Determine the (X, Y) coordinate at the center of the cell enclosing the given text.  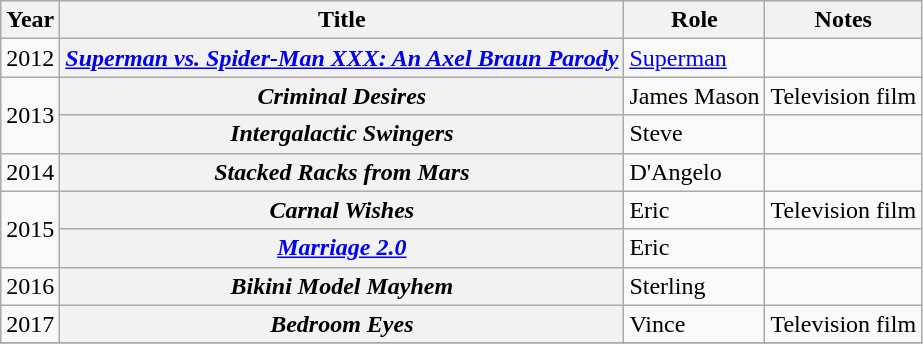
Vince (694, 324)
2013 (30, 115)
Year (30, 20)
Steve (694, 134)
Superman vs. Spider-Man XXX: An Axel Braun Parody (342, 58)
D'Angelo (694, 172)
Stacked Racks from Mars (342, 172)
Carnal Wishes (342, 210)
Criminal Desires (342, 96)
Bikini Model Mayhem (342, 286)
Superman (694, 58)
James Mason (694, 96)
Marriage 2.0 (342, 248)
2012 (30, 58)
Notes (844, 20)
2016 (30, 286)
Sterling (694, 286)
Role (694, 20)
2014 (30, 172)
Intergalactic Swingers (342, 134)
2017 (30, 324)
Bedroom Eyes (342, 324)
Title (342, 20)
2015 (30, 229)
